Output the (x, y) coordinate of the center of the cell containing the given text.  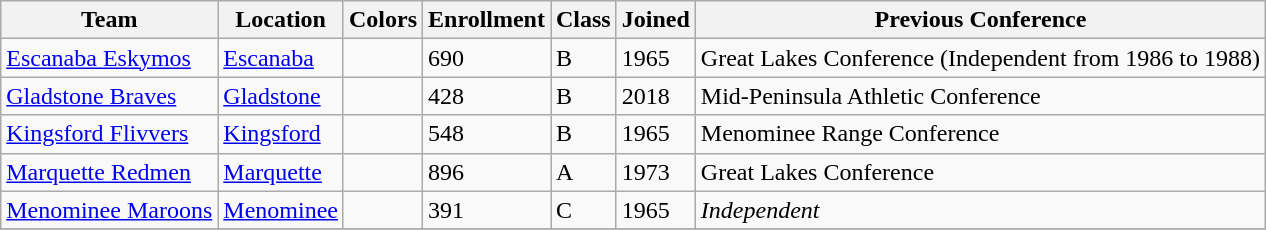
Marquette Redmen (110, 172)
Mid-Peninsula Athletic Conference (980, 96)
1973 (656, 172)
Colors (382, 20)
Joined (656, 20)
Marquette (281, 172)
Great Lakes Conference (980, 172)
Class (583, 20)
Gladstone (281, 96)
896 (487, 172)
Team (110, 20)
690 (487, 58)
2018 (656, 96)
Kingsford (281, 134)
Kingsford Flivvers (110, 134)
391 (487, 210)
428 (487, 96)
Great Lakes Conference (Independent from 1986 to 1988) (980, 58)
Location (281, 20)
A (583, 172)
Enrollment (487, 20)
Independent (980, 210)
Menominee Range Conference (980, 134)
Menominee (281, 210)
Escanaba Eskymos (110, 58)
Escanaba (281, 58)
Previous Conference (980, 20)
548 (487, 134)
C (583, 210)
Menominee Maroons (110, 210)
Gladstone Braves (110, 96)
